Search for the cell housing the specified text and yield its (X, Y) center coordinate. 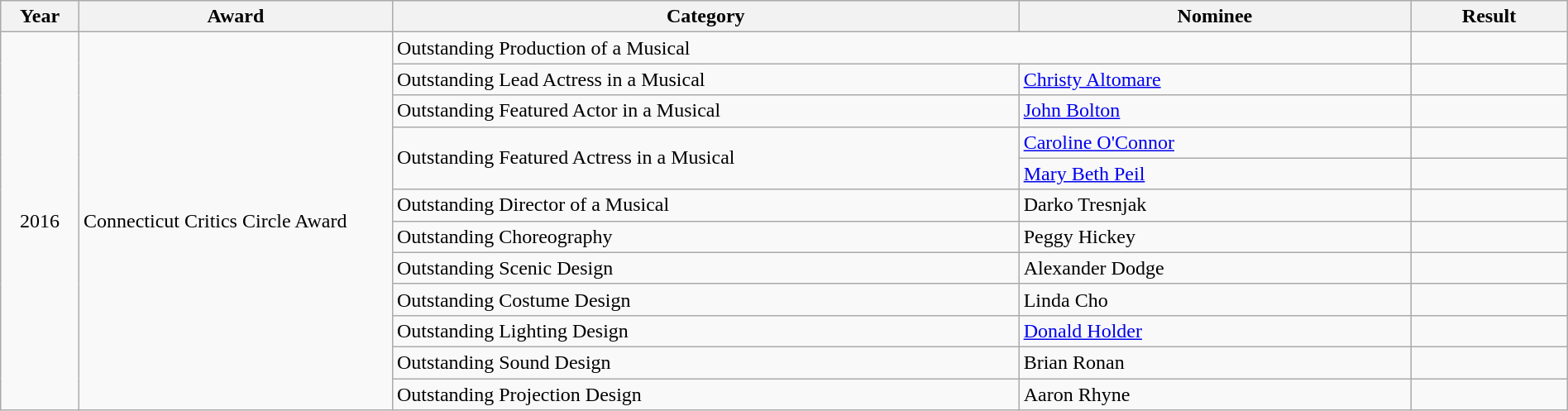
Peggy Hickey (1215, 237)
Brian Ronan (1215, 362)
Category (705, 17)
Award (235, 17)
Outstanding Projection Design (705, 394)
Outstanding Lighting Design (705, 331)
Outstanding Scenic Design (705, 268)
Darko Tresnjak (1215, 205)
Outstanding Sound Design (705, 362)
Result (1489, 17)
Aaron Rhyne (1215, 394)
Caroline O'Connor (1215, 142)
Linda Cho (1215, 299)
Connecticut Critics Circle Award (235, 222)
Christy Altomare (1215, 79)
Year (40, 17)
Outstanding Featured Actress in a Musical (705, 158)
Outstanding Lead Actress in a Musical (705, 79)
Mary Beth Peil (1215, 174)
2016 (40, 222)
Outstanding Director of a Musical (705, 205)
Outstanding Featured Actor in a Musical (705, 111)
Alexander Dodge (1215, 268)
Donald Holder (1215, 331)
Outstanding Choreography (705, 237)
Nominee (1215, 17)
John Bolton (1215, 111)
Outstanding Production of a Musical (901, 48)
Outstanding Costume Design (705, 299)
